Return (X, Y) of the center of cell containing provided text 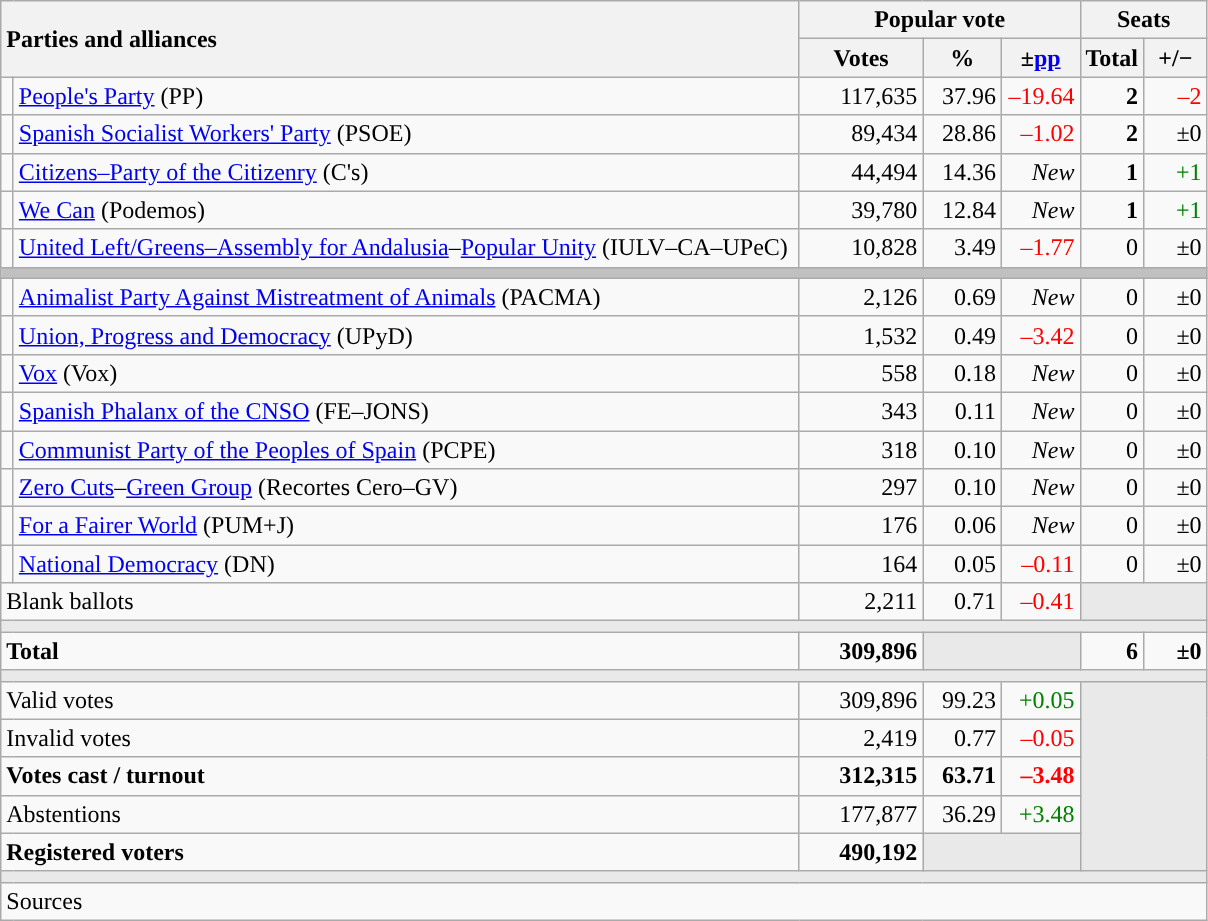
2,126 (861, 297)
164 (861, 564)
0.69 (962, 297)
0.18 (962, 373)
National Democracy (DN) (406, 564)
Invalid votes (400, 738)
+/− (1176, 58)
318 (861, 449)
3.49 (962, 248)
0.77 (962, 738)
We Can (Podemos) (406, 210)
Citizens–Party of the Citizenry (C's) (406, 172)
Popular vote (940, 20)
117,635 (861, 96)
28.86 (962, 134)
Registered voters (400, 852)
+0.05 (1040, 700)
Parties and alliances (400, 39)
–3.48 (1040, 776)
39,780 (861, 210)
10,828 (861, 248)
297 (861, 488)
12.84 (962, 210)
63.71 (962, 776)
343 (861, 411)
Spanish Socialist Workers' Party (PSOE) (406, 134)
0.49 (962, 335)
Vox (Vox) (406, 373)
312,315 (861, 776)
–3.42 (1040, 335)
89,434 (861, 134)
–0.11 (1040, 564)
Union, Progress and Democracy (UPyD) (406, 335)
Spanish Phalanx of the CNSO (FE–JONS) (406, 411)
0.11 (962, 411)
People's Party (PP) (406, 96)
36.29 (962, 814)
±pp (1040, 58)
0.05 (962, 564)
% (962, 58)
Valid votes (400, 700)
Sources (604, 901)
Blank ballots (400, 602)
176 (861, 526)
Zero Cuts–Green Group (Recortes Cero–GV) (406, 488)
Votes (861, 58)
Seats (1144, 20)
United Left/Greens–Assembly for Andalusia–Popular Unity (IULV–CA–UPeC) (406, 248)
Votes cast / turnout (400, 776)
14.36 (962, 172)
–19.64 (1040, 96)
0.71 (962, 602)
2,211 (861, 602)
6 (1112, 651)
2,419 (861, 738)
Abstentions (400, 814)
–2 (1176, 96)
177,877 (861, 814)
+3.48 (1040, 814)
0.06 (962, 526)
Animalist Party Against Mistreatment of Animals (PACMA) (406, 297)
–1.02 (1040, 134)
For a Fairer World (PUM+J) (406, 526)
490,192 (861, 852)
44,494 (861, 172)
99.23 (962, 700)
–1.77 (1040, 248)
Communist Party of the Peoples of Spain (PCPE) (406, 449)
558 (861, 373)
1,532 (861, 335)
37.96 (962, 96)
–0.05 (1040, 738)
–0.41 (1040, 602)
